For the text-containing cell, return its midpoint in [X, Y] coordinate format. 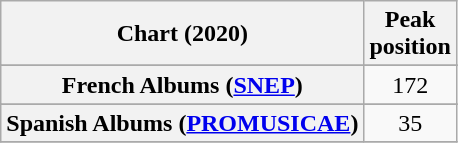
Peakposition [410, 34]
Chart (2020) [182, 34]
35 [410, 123]
French Albums (SNEP) [182, 85]
Spanish Albums (PROMUSICAE) [182, 123]
172 [410, 85]
